Search for the cell housing the specified text and yield its (x, y) center coordinate. 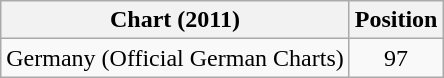
Chart (2011) (175, 20)
Position (396, 20)
Germany (Official German Charts) (175, 58)
97 (396, 58)
